Return the (X, Y) coordinate for the center point of the cell that contains the specified text.  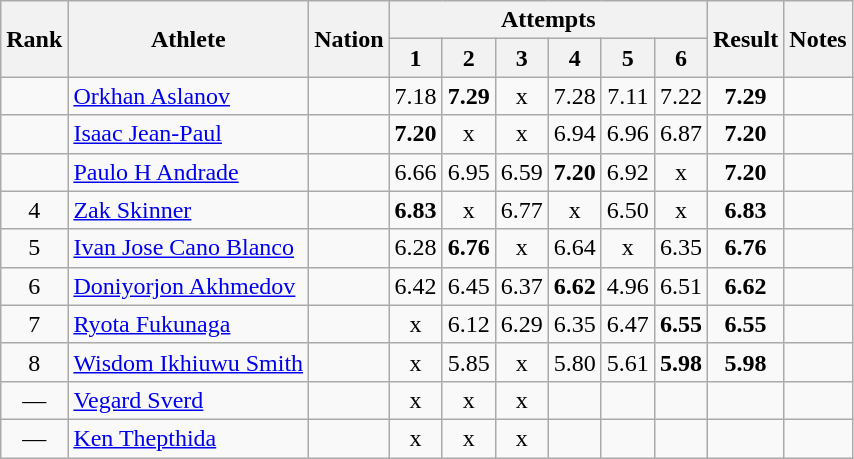
Notes (818, 39)
Isaac Jean-Paul (188, 134)
6.59 (522, 172)
Doniyorjon Akhmedov (188, 286)
Ivan Jose Cano Blanco (188, 248)
7.11 (628, 96)
6.28 (416, 248)
6.77 (522, 210)
2 (468, 58)
1 (416, 58)
Result (745, 39)
7.18 (416, 96)
Rank (34, 39)
Ryota Fukunaga (188, 324)
6.87 (680, 134)
Nation (349, 39)
6.37 (522, 286)
3 (522, 58)
Paulo H Andrade (188, 172)
Vegard Sverd (188, 400)
Ken Thepthida (188, 438)
6.51 (680, 286)
6.66 (416, 172)
Orkhan Aslanov (188, 96)
5.85 (468, 362)
5.61 (628, 362)
7 (34, 324)
6.64 (574, 248)
6.45 (468, 286)
4.96 (628, 286)
Attempts (548, 20)
6.29 (522, 324)
Zak Skinner (188, 210)
6.92 (628, 172)
6.96 (628, 134)
6.95 (468, 172)
6.42 (416, 286)
6.94 (574, 134)
7.22 (680, 96)
8 (34, 362)
7.28 (574, 96)
6.47 (628, 324)
Athlete (188, 39)
Wisdom Ikhiuwu Smith (188, 362)
5.80 (574, 362)
6.50 (628, 210)
6.12 (468, 324)
